Extract the [x, y] coordinate from the center of the cell holding the provided text.  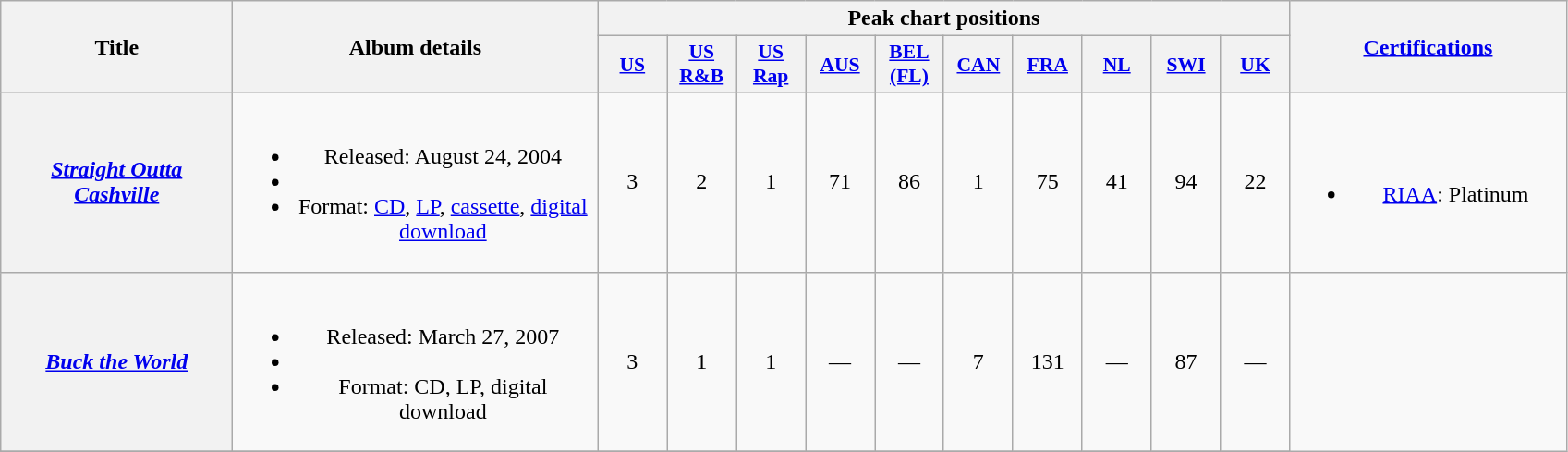
Album details [416, 46]
75 [1048, 182]
USRap [771, 65]
71 [841, 182]
86 [909, 182]
UK [1255, 65]
SWI [1186, 65]
BEL(FL) [909, 65]
AUS [841, 65]
CAN [978, 65]
94 [1186, 182]
7 [978, 361]
FRA [1048, 65]
Released: August 24, 2004Format: CD, LP, cassette, digital download [416, 182]
NL [1116, 65]
US [632, 65]
Title [116, 46]
Straight Outta Cashville [116, 182]
RIAA: Platinum [1428, 182]
Peak chart positions [944, 18]
Released: March 27, 2007Format: CD, LP, digital download [416, 361]
2 [702, 182]
41 [1116, 182]
Buck the World [116, 361]
USR&B [702, 65]
22 [1255, 182]
Certifications [1428, 46]
87 [1186, 361]
131 [1048, 361]
